For the text-containing cell, return its midpoint in (x, y) coordinate format. 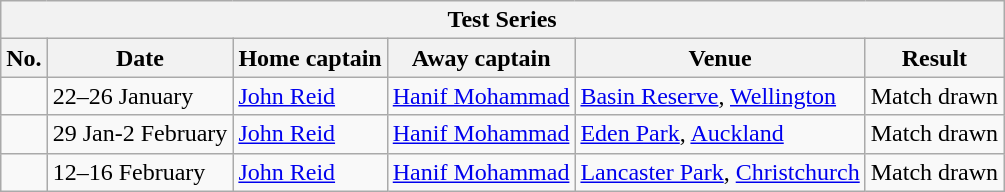
No. (24, 58)
Lancaster Park, Christchurch (720, 172)
Venue (720, 58)
Away captain (481, 58)
12–16 February (140, 172)
22–26 January (140, 96)
Test Series (502, 20)
Home captain (310, 58)
Eden Park, Auckland (720, 134)
Result (934, 58)
Date (140, 58)
29 Jan-2 February (140, 134)
Basin Reserve, Wellington (720, 96)
